For the text-containing cell, return its midpoint in [X, Y] coordinate format. 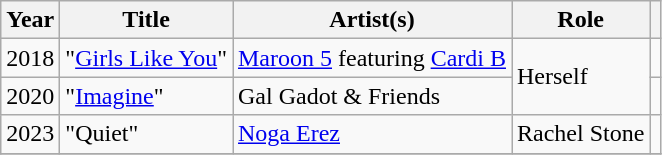
2023 [30, 134]
Artist(s) [372, 20]
"Imagine" [146, 96]
Maroon 5 featuring Cardi B [372, 58]
Gal Gadot & Friends [372, 96]
"Girls Like You" [146, 58]
"Quiet" [146, 134]
Title [146, 20]
2020 [30, 96]
Noga Erez [372, 134]
2018 [30, 58]
Year [30, 20]
Rachel Stone [581, 134]
Herself [581, 77]
Role [581, 20]
